Return the [X, Y] coordinate for the center point of the cell that contains the specified text.  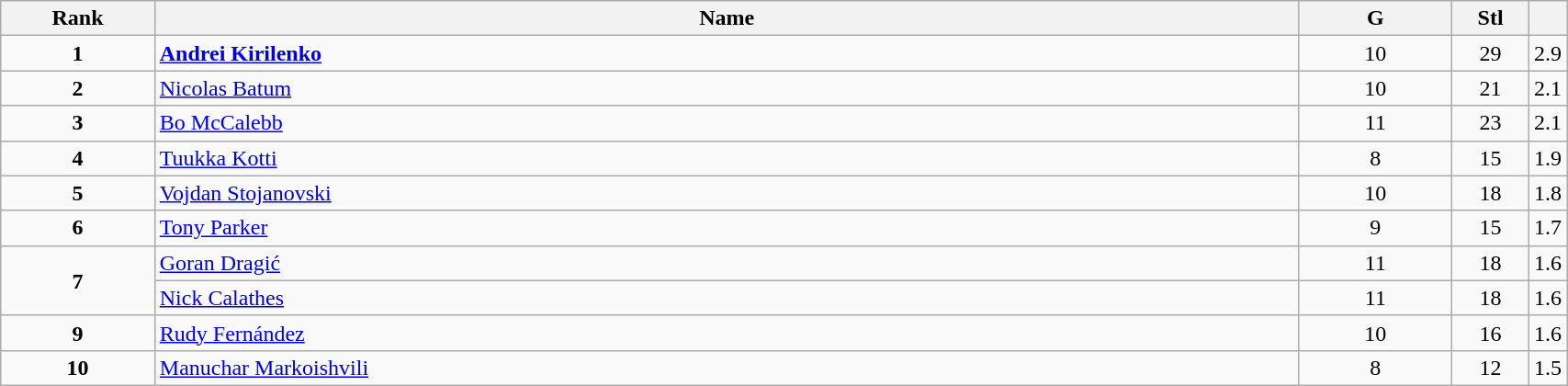
2.9 [1549, 53]
Tony Parker [727, 228]
Tuukka Kotti [727, 158]
1.9 [1549, 158]
Name [727, 18]
2 [78, 88]
Bo McCalebb [727, 123]
Rudy Fernández [727, 333]
Vojdan Stojanovski [727, 193]
1.5 [1549, 368]
1.8 [1549, 193]
7 [78, 280]
12 [1491, 368]
G [1376, 18]
23 [1491, 123]
Rank [78, 18]
21 [1491, 88]
Manuchar Markoishvili [727, 368]
Goran Dragić [727, 263]
Andrei Kirilenko [727, 53]
Nicolas Batum [727, 88]
5 [78, 193]
6 [78, 228]
Stl [1491, 18]
4 [78, 158]
Nick Calathes [727, 298]
3 [78, 123]
16 [1491, 333]
1 [78, 53]
1.7 [1549, 228]
29 [1491, 53]
